Extract the (x, y) coordinate from the center of the cell holding the provided text.  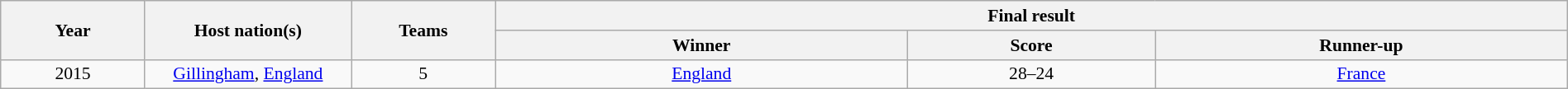
Gillingham, England (248, 74)
5 (423, 74)
2015 (73, 74)
Final result (1031, 16)
England (701, 74)
28–24 (1032, 74)
Teams (423, 30)
Winner (701, 45)
France (1361, 74)
Host nation(s) (248, 30)
Score (1032, 45)
Year (73, 30)
Runner-up (1361, 45)
